For the text-containing cell, return its midpoint in [X, Y] coordinate format. 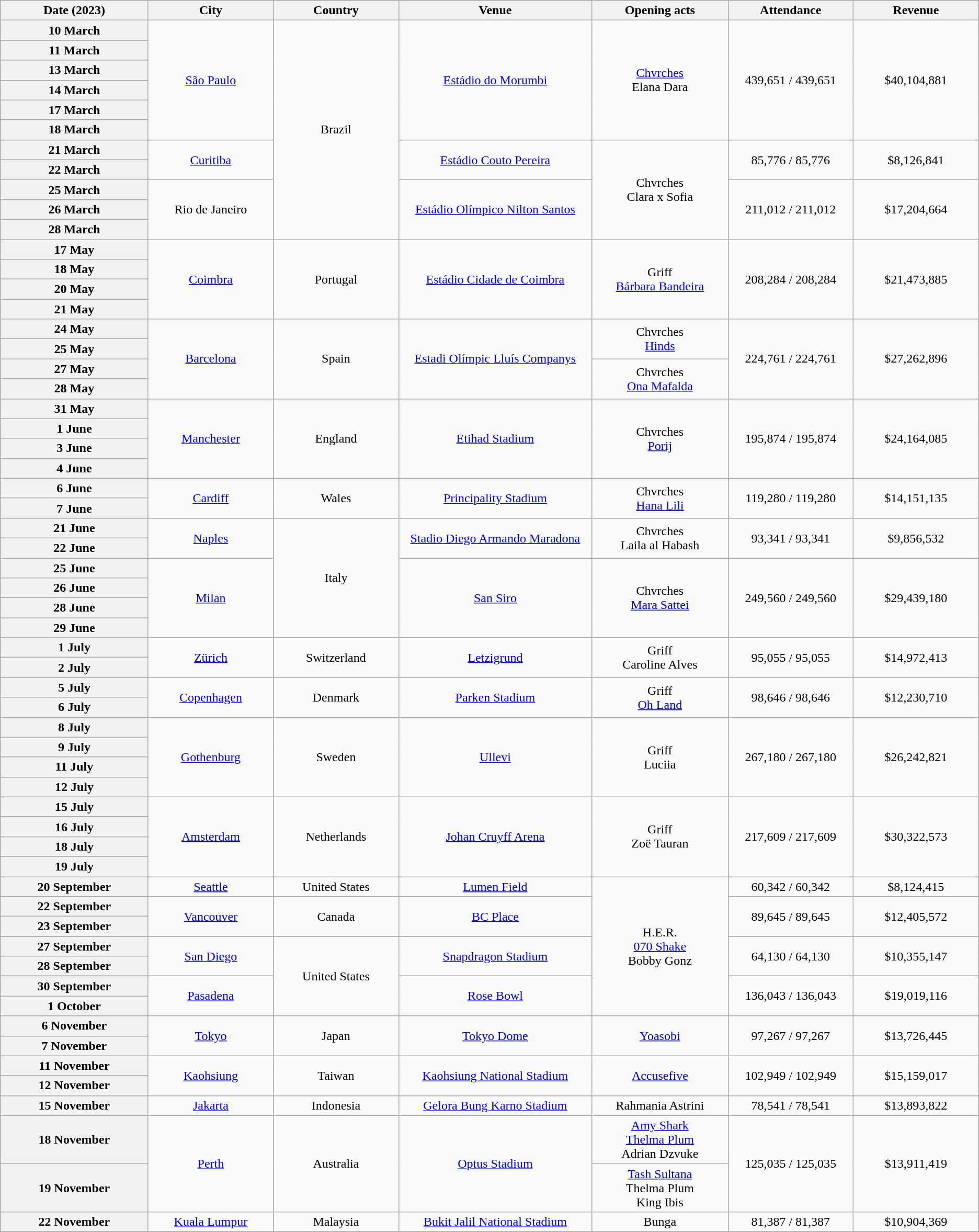
$13,911,419 [916, 1163]
Principality Stadium [495, 498]
Gelora Bung Karno Stadium [495, 1105]
Estádio Olímpico Nilton Santos [495, 209]
GriffLuciia [660, 757]
Italy [336, 578]
6 July [74, 707]
$19,019,116 [916, 996]
97,267 / 97,267 [791, 1036]
10 March [74, 30]
$13,726,445 [916, 1036]
$12,230,710 [916, 697]
$27,262,896 [916, 359]
Brazil [336, 130]
1 October [74, 1006]
15 November [74, 1105]
$10,355,147 [916, 956]
28 September [74, 966]
Denmark [336, 697]
$10,904,369 [916, 1222]
Japan [336, 1036]
25 March [74, 189]
Letzigrund [495, 658]
195,874 / 195,874 [791, 438]
$14,151,135 [916, 498]
$8,126,841 [916, 160]
18 March [74, 130]
Lumen Field [495, 887]
224,761 / 224,761 [791, 359]
211,012 / 211,012 [791, 209]
Tokyo Dome [495, 1036]
ChvrchesLaila al Habash [660, 538]
25 May [74, 349]
64,130 / 64,130 [791, 956]
217,609 / 217,609 [791, 837]
Kaohsiung National Stadium [495, 1076]
28 June [74, 608]
GriffCaroline Alves [660, 658]
BC Place [495, 917]
Cardiff [211, 498]
Estádio Cidade de Coimbra [495, 279]
Naples [211, 538]
8 July [74, 727]
Jakarta [211, 1105]
H.E.R.070 ShakeBobby Gonz [660, 946]
11 July [74, 767]
$40,104,881 [916, 80]
26 March [74, 209]
1 June [74, 428]
Estádio do Morumbi [495, 80]
95,055 / 95,055 [791, 658]
102,949 / 102,949 [791, 1076]
Pasadena [211, 996]
27 September [74, 946]
5 July [74, 687]
Amsterdam [211, 837]
ChvrchesHana Lili [660, 498]
Seattle [211, 887]
20 May [74, 289]
$9,856,532 [916, 538]
125,035 / 125,035 [791, 1163]
16 July [74, 827]
Taiwan [336, 1076]
Spain [336, 359]
Ullevi [495, 757]
136,043 / 136,043 [791, 996]
93,341 / 93,341 [791, 538]
Stadio Diego Armando Maradona [495, 538]
GriffZoë Tauran [660, 837]
89,645 / 89,645 [791, 917]
$24,164,085 [916, 438]
Vancouver [211, 917]
Etihad Stadium [495, 438]
119,280 / 119,280 [791, 498]
60,342 / 60,342 [791, 887]
249,560 / 249,560 [791, 597]
19 November [74, 1188]
21 June [74, 528]
30 September [74, 986]
22 November [74, 1222]
ChvrchesPorij [660, 438]
Date (2023) [74, 10]
6 June [74, 488]
2 July [74, 668]
25 June [74, 568]
$26,242,821 [916, 757]
22 September [74, 907]
Malaysia [336, 1222]
14 March [74, 90]
Coimbra [211, 279]
ChvrchesClara x Sofia [660, 189]
20 September [74, 887]
Rahmania Astrini [660, 1105]
Perth [211, 1163]
Attendance [791, 10]
ChvrchesElana Dara [660, 80]
City [211, 10]
21 March [74, 150]
12 November [74, 1086]
Bunga [660, 1222]
28 March [74, 229]
28 May [74, 389]
29 June [74, 628]
1 July [74, 648]
Venue [495, 10]
$30,322,573 [916, 837]
Sweden [336, 757]
6 November [74, 1026]
4 June [74, 468]
Portugal [336, 279]
$14,972,413 [916, 658]
Kuala Lumpur [211, 1222]
England [336, 438]
Wales [336, 498]
San Siro [495, 597]
ChvrchesMara Sattei [660, 597]
Estadi Olímpic Lluís Companys [495, 359]
Estádio Couto Pereira [495, 160]
Switzerland [336, 658]
Rose Bowl [495, 996]
Optus Stadium [495, 1163]
11 March [74, 50]
Country [336, 10]
7 June [74, 508]
Amy SharkThelma PlumAdrian Dzvuke [660, 1139]
15 July [74, 807]
$8,124,415 [916, 887]
18 November [74, 1139]
Tokyo [211, 1036]
Curitiba [211, 160]
19 July [74, 866]
São Paulo [211, 80]
Kaohsiung [211, 1076]
GriffBárbara Bandeira [660, 279]
Opening acts [660, 10]
24 May [74, 329]
Milan [211, 597]
18 May [74, 269]
Zürich [211, 658]
$12,405,572 [916, 917]
Johan Cruyff Arena [495, 837]
ChvrchesOna Mafalda [660, 379]
22 March [74, 169]
81,387 / 81,387 [791, 1222]
439,651 / 439,651 [791, 80]
26 June [74, 588]
San Diego [211, 956]
18 July [74, 846]
$29,439,180 [916, 597]
Snapdragon Stadium [495, 956]
Parken Stadium [495, 697]
78,541 / 78,541 [791, 1105]
ChvrchesHinds [660, 339]
Tash SultanaThelma PlumKing Ibis [660, 1188]
21 May [74, 309]
Barcelona [211, 359]
17 May [74, 250]
Canada [336, 917]
Rio de Janeiro [211, 209]
11 November [74, 1066]
$15,159,017 [916, 1076]
98,646 / 98,646 [791, 697]
Gothenburg [211, 757]
17 March [74, 110]
22 June [74, 548]
23 September [74, 926]
Indonesia [336, 1105]
Accusefive [660, 1076]
13 March [74, 70]
GriffOh Land [660, 697]
$17,204,664 [916, 209]
$21,473,885 [916, 279]
3 June [74, 448]
Manchester [211, 438]
31 May [74, 409]
9 July [74, 747]
208,284 / 208,284 [791, 279]
7 November [74, 1046]
Australia [336, 1163]
Bukit Jalil National Stadium [495, 1222]
267,180 / 267,180 [791, 757]
27 May [74, 369]
$13,893,822 [916, 1105]
85,776 / 85,776 [791, 160]
Revenue [916, 10]
Copenhagen [211, 697]
12 July [74, 787]
Netherlands [336, 837]
Yoasobi [660, 1036]
